Identify which cell holds the provided text, then report its (X, Y) central coordinate. 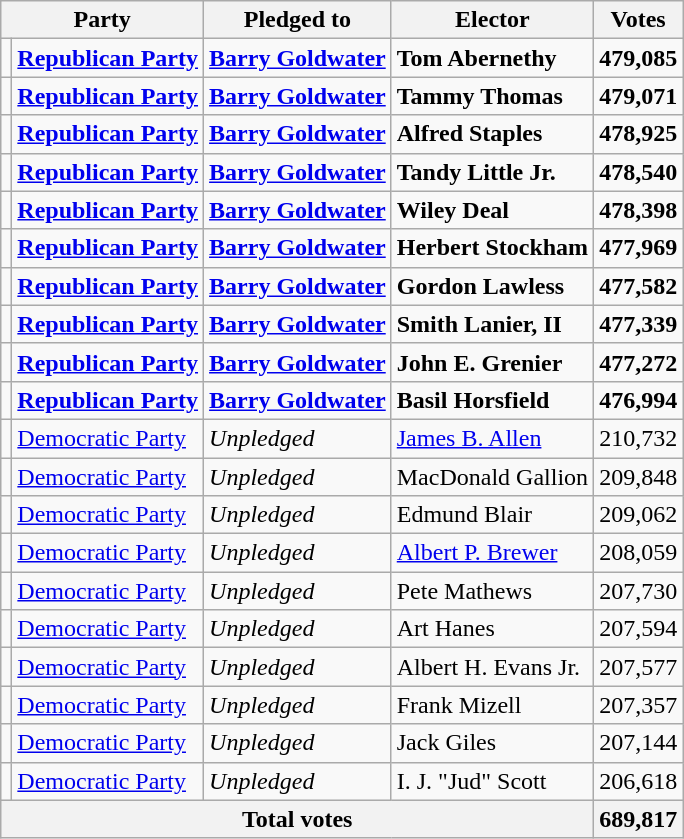
Herbert Stockham (492, 248)
Tandy Little Jr. (492, 172)
MacDonald Gallion (492, 477)
206,618 (638, 781)
Albert H. Evans Jr. (492, 667)
479,085 (638, 58)
477,582 (638, 286)
Pete Mathews (492, 591)
208,059 (638, 553)
207,357 (638, 705)
209,062 (638, 515)
478,398 (638, 210)
478,925 (638, 134)
478,540 (638, 172)
Albert P. Brewer (492, 553)
207,144 (638, 743)
207,594 (638, 629)
Tammy Thomas (492, 96)
Elector (492, 20)
689,817 (638, 819)
Smith Lanier, II (492, 324)
Gordon Lawless (492, 286)
Party (102, 20)
477,272 (638, 362)
476,994 (638, 400)
John E. Grenier (492, 362)
Alfred Staples (492, 134)
Edmund Blair (492, 515)
I. J. "Jud" Scott (492, 781)
209,848 (638, 477)
479,071 (638, 96)
Tom Abernethy (492, 58)
Frank Mizell (492, 705)
Jack Giles (492, 743)
Pledged to (298, 20)
Basil Horsfield (492, 400)
207,730 (638, 591)
Total votes (298, 819)
477,339 (638, 324)
Art Hanes (492, 629)
Wiley Deal (492, 210)
210,732 (638, 438)
Votes (638, 20)
477,969 (638, 248)
James B. Allen (492, 438)
207,577 (638, 667)
